Capture the cell that displays the provided text and extract its (X, Y) central coordinate. 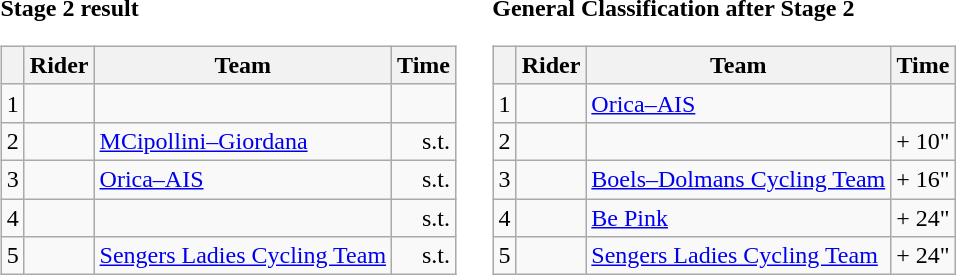
MCipollini–Giordana (243, 141)
Be Pink (738, 217)
Boels–Dolmans Cycling Team (738, 179)
+ 10" (923, 141)
+ 16" (923, 179)
